Return the [x, y] coordinate for the center point of the cell that contains the specified text.  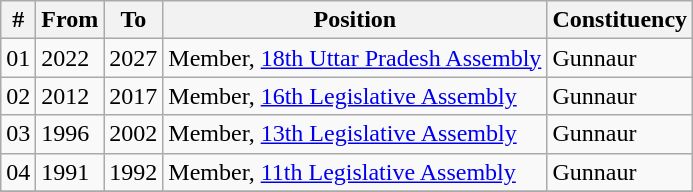
2012 [70, 96]
Member, 11th Legislative Assembly [355, 172]
Position [355, 20]
2002 [134, 134]
03 [18, 134]
2027 [134, 58]
1996 [70, 134]
# [18, 20]
02 [18, 96]
To [134, 20]
Constituency [620, 20]
Member, 18th Uttar Pradesh Assembly [355, 58]
04 [18, 172]
1992 [134, 172]
01 [18, 58]
Member, 16th Legislative Assembly [355, 96]
2017 [134, 96]
2022 [70, 58]
Member, 13th Legislative Assembly [355, 134]
From [70, 20]
1991 [70, 172]
